Return the (x, y) coordinate for the center point of the cell that contains the specified text.  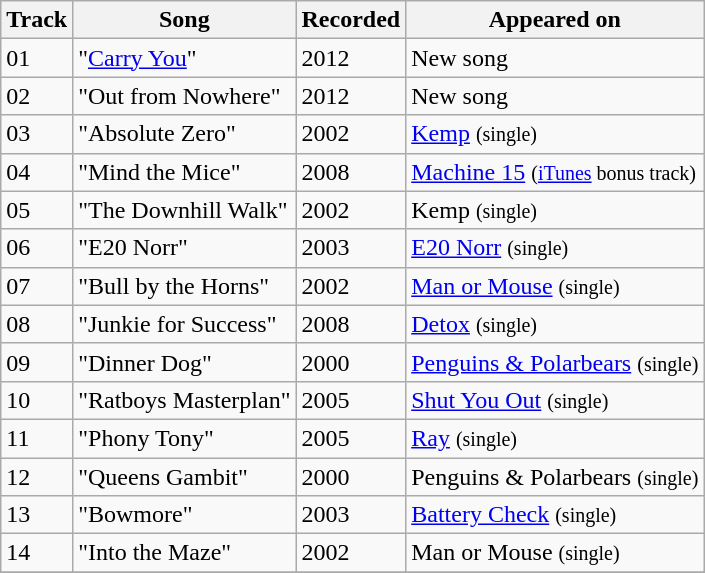
04 (37, 172)
"Phony Tony" (184, 438)
05 (37, 210)
"Mind the Mice" (184, 172)
Song (184, 20)
"Junkie for Success" (184, 324)
Detox (single) (555, 324)
10 (37, 400)
"Out from Nowhere" (184, 96)
"Ratboys Masterplan" (184, 400)
12 (37, 477)
07 (37, 286)
"Absolute Zero" (184, 134)
Track (37, 20)
Recorded (351, 20)
06 (37, 248)
11 (37, 438)
E20 Norr (single) (555, 248)
Appeared on (555, 20)
"E20 Norr" (184, 248)
08 (37, 324)
Ray (single) (555, 438)
"Queens Gambit" (184, 477)
"Carry You" (184, 58)
Shut You Out (single) (555, 400)
01 (37, 58)
"Bull by the Horns" (184, 286)
"Dinner Dog" (184, 362)
02 (37, 96)
"Bowmore" (184, 515)
"The Downhill Walk" (184, 210)
Machine 15 (iTunes bonus track) (555, 172)
14 (37, 553)
"Into the Maze" (184, 553)
09 (37, 362)
03 (37, 134)
Battery Check (single) (555, 515)
13 (37, 515)
